Provide the [X, Y] coordinate of the cell's center where the given text is located.  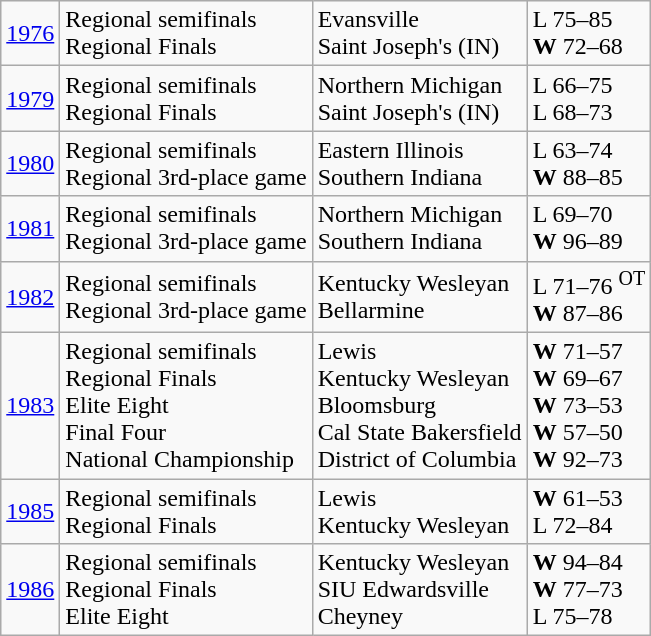
W 71–57W 69–67W 73–53W 57–50W 92–73 [589, 406]
L 75–85W 72–68 [589, 34]
L 71–76 OTW 87–86 [589, 297]
Eastern IllinoisSouthern Indiana [420, 164]
Kentucky WesleyanBellarmine [420, 297]
1985 [30, 512]
Regional semifinalsRegional FinalsElite EightFinal FourNational Championship [186, 406]
L 63–74W 88–85 [589, 164]
Regional semifinalsRegional FinalsElite Eight [186, 590]
EvansvilleSaint Joseph's (IN) [420, 34]
Kentucky WesleyanSIU EdwardsvilleCheyney [420, 590]
LewisKentucky Wesleyan [420, 512]
L 66–75L 68–73 [589, 98]
Northern MichiganSouthern Indiana [420, 228]
1983 [30, 406]
L 69–70W 96–89 [589, 228]
LewisKentucky WesleyanBloomsburgCal State BakersfieldDistrict of Columbia [420, 406]
W 94–84W 77–73L 75–78 [589, 590]
Northern MichiganSaint Joseph's (IN) [420, 98]
1982 [30, 297]
W 61–53L 72–84 [589, 512]
1981 [30, 228]
1980 [30, 164]
1986 [30, 590]
1976 [30, 34]
1979 [30, 98]
